Identify which cell holds the provided text, then report its (x, y) central coordinate. 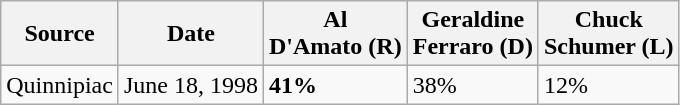
38% (472, 85)
Source (60, 34)
12% (608, 85)
June 18, 1998 (190, 85)
Quinnipiac (60, 85)
Date (190, 34)
41% (336, 85)
GeraldineFerraro (D) (472, 34)
ChuckSchumer (L) (608, 34)
AlD'Amato (R) (336, 34)
